Scan for the cell matching the given text and deliver its [X, Y] coordinate at center. 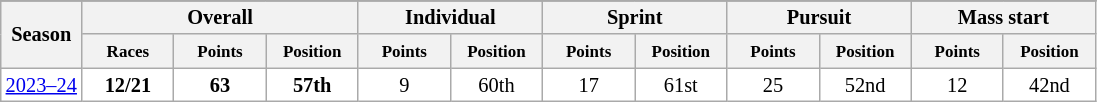
Overall [220, 17]
12/21 [128, 85]
57th [312, 85]
Sprint [635, 17]
25 [773, 85]
Individual [450, 17]
Mass start [1003, 17]
60th [496, 85]
Races [128, 51]
9 [404, 85]
Season [42, 34]
12 [957, 85]
42nd [1049, 85]
Pursuit [819, 17]
17 [589, 85]
52nd [865, 85]
2023–24 [42, 85]
63 [220, 85]
61st [681, 85]
